Detect which cell encompasses the target text, then output its (X, Y) center coordinate. 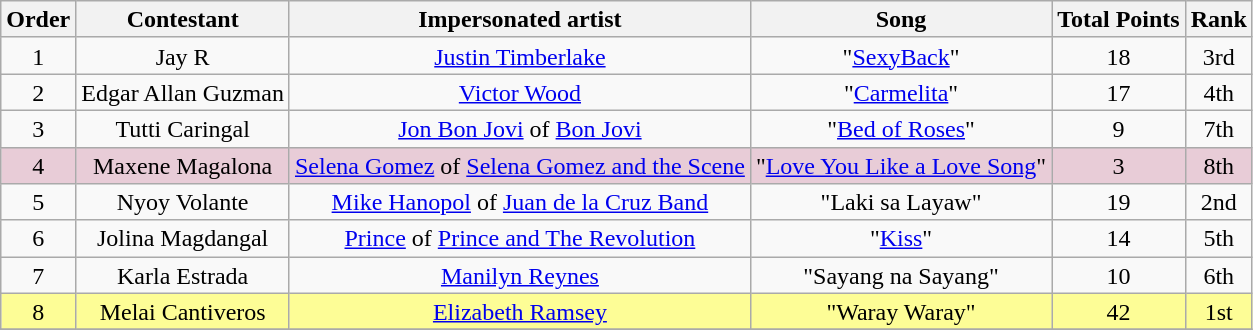
1 (38, 56)
Karla Estrada (183, 276)
Contestant (183, 20)
"Waray Waray" (900, 312)
Jay R (183, 56)
Order (38, 20)
Total Points (1119, 20)
5 (38, 202)
"Bed of Roses" (900, 128)
Jolina Magdangal (183, 238)
6 (38, 238)
42 (1119, 312)
Selena Gomez of Selena Gomez and the Scene (520, 166)
Edgar Allan Guzman (183, 92)
7 (38, 276)
5th (1218, 238)
Melai Cantiveros (183, 312)
"Carmelita" (900, 92)
Justin Timberlake (520, 56)
"Sayang na Sayang" (900, 276)
"Love You Like a Love Song" (900, 166)
3rd (1218, 56)
Rank (1218, 20)
1st (1218, 312)
Song (900, 20)
Maxene Magalona (183, 166)
7th (1218, 128)
6th (1218, 276)
2 (38, 92)
14 (1119, 238)
9 (1119, 128)
8 (38, 312)
"Kiss" (900, 238)
18 (1119, 56)
Mike Hanopol of Juan de la Cruz Band (520, 202)
8th (1218, 166)
Prince of Prince and The Revolution (520, 238)
Impersonated artist (520, 20)
Tutti Caringal (183, 128)
10 (1119, 276)
Manilyn Reynes (520, 276)
Nyoy Volante (183, 202)
Victor Wood (520, 92)
Jon Bon Jovi of Bon Jovi (520, 128)
17 (1119, 92)
4 (38, 166)
"Laki sa Layaw" (900, 202)
19 (1119, 202)
2nd (1218, 202)
4th (1218, 92)
Elizabeth Ramsey (520, 312)
"SexyBack" (900, 56)
